Provide the (X, Y) coordinate of the cell's center where the given text is located.  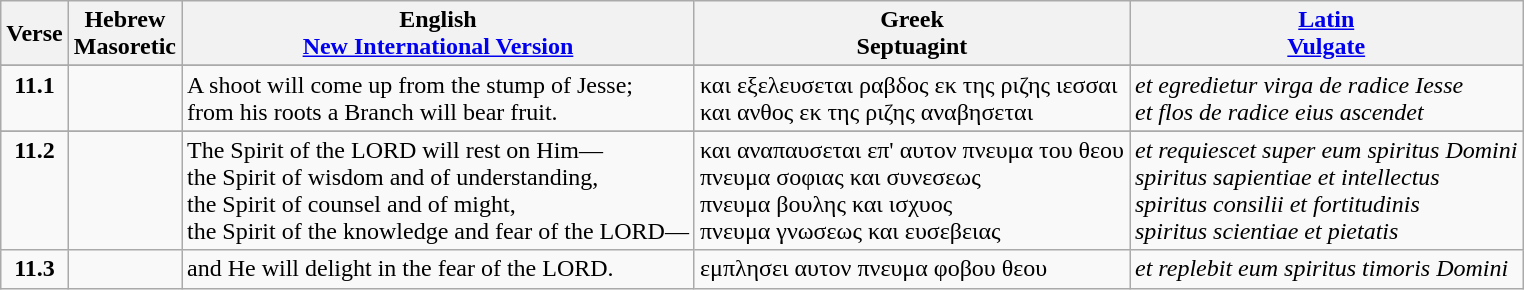
Verse (35, 34)
GreekSeptuagint (912, 34)
εμπλησει αυτον πνευμα φοβου θεου (912, 269)
11.2 (35, 190)
11.1 (35, 98)
LatinVulgate (1326, 34)
et requiescet super eum spiritus Dominispiritus sapientiae et intellectusspiritus consilii et fortitudinisspiritus scientiae et pietatis (1326, 190)
και αναπαυσεται επ' αυτον πνευμα του θεουπνευμα σοφιας και συνεσεωςπνευμα βουλης και ισχυοςπνευμα γνωσεως και ευσεβειας (912, 190)
and He will delight in the fear of the LORD. (438, 269)
EnglishNew International Version (438, 34)
και εξελευσεται ραβδος εκ της ριζης ιεσσαικαι ανθος εκ της ριζης αναβησεται (912, 98)
A shoot will come up from the stump of Jesse;from his roots a Branch will bear fruit. (438, 98)
et egredietur virga de radice Iesseet flos de radice eius ascendet (1326, 98)
HebrewMasoretic (124, 34)
11.3 (35, 269)
et replebit eum spiritus timoris Domini (1326, 269)
